Extract the [x, y] coordinate from the center of the cell holding the provided text.  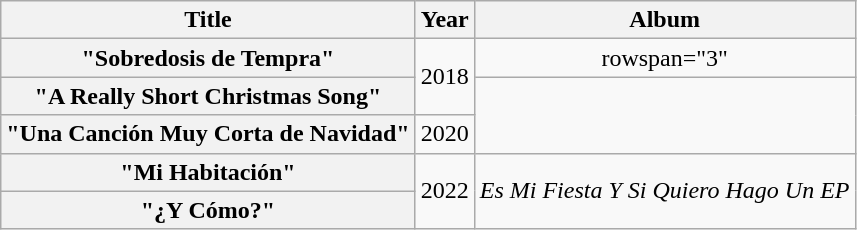
"¿Y Cómo?" [208, 210]
Title [208, 20]
Year [444, 20]
Es Mi Fiesta Y Si Quiero Hago Un EP [664, 191]
rowspan="3" [664, 58]
2022 [444, 191]
"Mi Habitación" [208, 172]
"Sobredosis de Tempra" [208, 58]
2018 [444, 77]
Album [664, 20]
"Una Canción Muy Corta de Navidad" [208, 134]
2020 [444, 134]
"A Really Short Christmas Song" [208, 96]
